Extract the (X, Y) coordinate from the center of the cell holding the provided text.  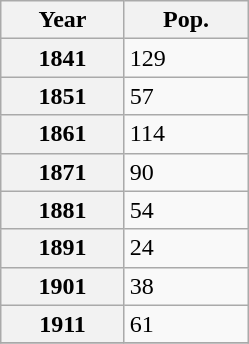
1851 (63, 96)
1841 (63, 58)
24 (186, 248)
38 (186, 286)
Year (63, 20)
61 (186, 324)
90 (186, 172)
114 (186, 134)
1891 (63, 248)
57 (186, 96)
54 (186, 210)
1881 (63, 210)
1871 (63, 172)
1901 (63, 286)
Pop. (186, 20)
129 (186, 58)
1911 (63, 324)
1861 (63, 134)
